From the cell containing the given text, extract its center point as (X, Y) coordinate. 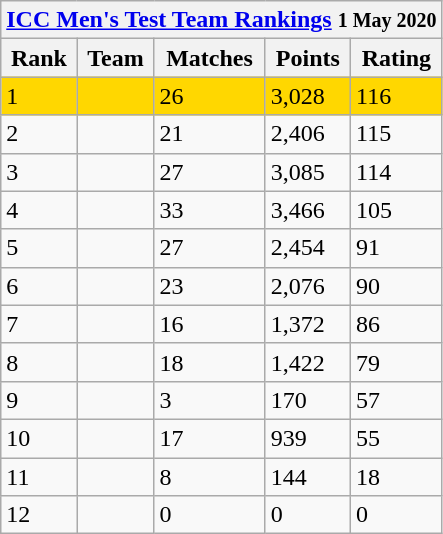
4 (39, 210)
79 (397, 362)
Rank (39, 58)
3,085 (308, 172)
57 (397, 400)
23 (210, 286)
10 (39, 438)
2,406 (308, 134)
21 (210, 134)
105 (397, 210)
86 (397, 324)
939 (308, 438)
Matches (210, 58)
1 (39, 96)
91 (397, 248)
1,422 (308, 362)
114 (397, 172)
144 (308, 477)
170 (308, 400)
3,466 (308, 210)
17 (210, 438)
116 (397, 96)
1,372 (308, 324)
12 (39, 515)
26 (210, 96)
90 (397, 286)
33 (210, 210)
9 (39, 400)
7 (39, 324)
Team (116, 58)
115 (397, 134)
6 (39, 286)
55 (397, 438)
5 (39, 248)
2 (39, 134)
16 (210, 324)
ICC Men's Test Team Rankings 1 May 2020 (222, 20)
2,076 (308, 286)
11 (39, 477)
Points (308, 58)
Rating (397, 58)
3,028 (308, 96)
2,454 (308, 248)
